Detect which cell encompasses the target text, then output its (X, Y) center coordinate. 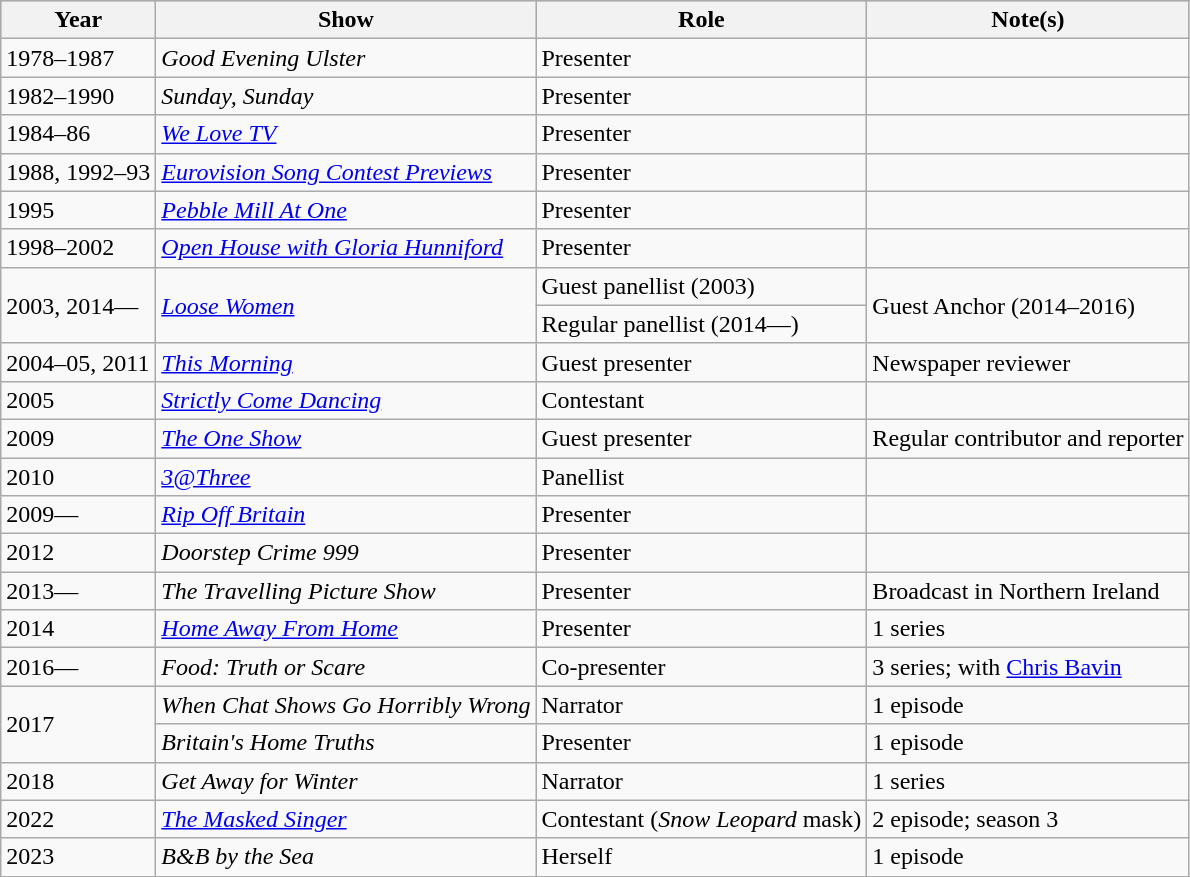
Pebble Mill At One (346, 210)
Strictly Come Dancing (346, 400)
Co-presenter (702, 667)
1984–86 (78, 134)
The Masked Singer (346, 819)
Guest Anchor (2014–2016) (1028, 305)
Newspaper reviewer (1028, 362)
Guest panellist (2003) (702, 286)
2009— (78, 515)
The One Show (346, 438)
2018 (78, 781)
1978–1987 (78, 58)
Role (702, 20)
Doorstep Crime 999 (346, 553)
Herself (702, 857)
This Morning (346, 362)
1995 (78, 210)
2014 (78, 629)
Britain's Home Truths (346, 743)
The Travelling Picture Show (346, 591)
2022 (78, 819)
3@Three (346, 477)
Regular contributor and reporter (1028, 438)
B&B by the Sea (346, 857)
Note(s) (1028, 20)
2016— (78, 667)
Contestant (702, 400)
Get Away for Winter (346, 781)
Show (346, 20)
1982–1990 (78, 96)
Regular panellist (2014—) (702, 324)
Broadcast in Northern Ireland (1028, 591)
2009 (78, 438)
Food: Truth or Scare (346, 667)
2010 (78, 477)
2004–05, 2011 (78, 362)
2003, 2014— (78, 305)
Eurovision Song Contest Previews (346, 172)
2012 (78, 553)
When Chat Shows Go Horribly Wrong (346, 705)
Good Evening Ulster (346, 58)
We Love TV (346, 134)
2013— (78, 591)
2017 (78, 724)
2 episode; season 3 (1028, 819)
Loose Women (346, 305)
Contestant (Snow Leopard mask) (702, 819)
Rip Off Britain (346, 515)
1998–2002 (78, 248)
2005 (78, 400)
Open House with Gloria Hunniford (346, 248)
Sunday, Sunday (346, 96)
Year (78, 20)
Home Away From Home (346, 629)
3 series; with Chris Bavin (1028, 667)
2023 (78, 857)
Panellist (702, 477)
1988, 1992–93 (78, 172)
